Extract the [X, Y] coordinate from the center of the cell holding the provided text.  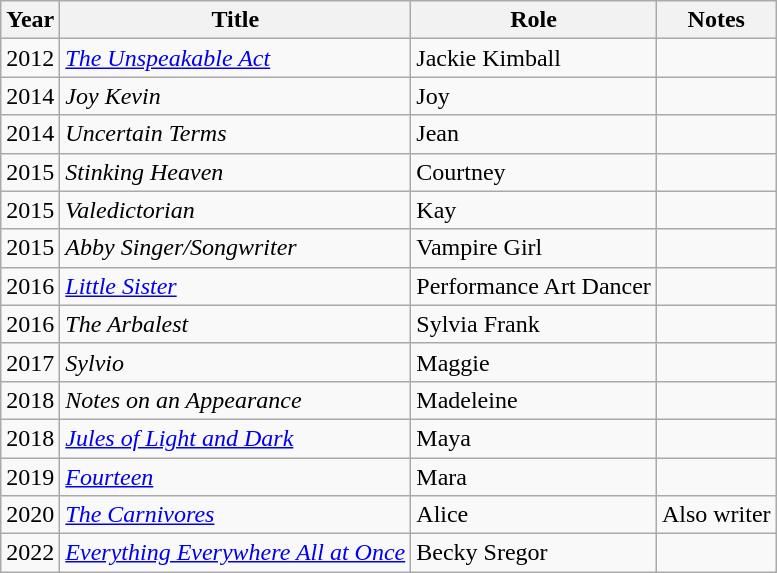
Fourteen [236, 477]
Joy Kevin [236, 96]
Also writer [716, 515]
2017 [30, 362]
Sylvio [236, 362]
Jackie Kimball [534, 58]
Alice [534, 515]
Uncertain Terms [236, 134]
Notes [716, 20]
Role [534, 20]
Becky Sregor [534, 553]
The Unspeakable Act [236, 58]
The Arbalest [236, 324]
Maggie [534, 362]
Sylvia Frank [534, 324]
Jules of Light and Dark [236, 438]
Courtney [534, 172]
Maya [534, 438]
Stinking Heaven [236, 172]
Vampire Girl [534, 248]
Abby Singer/Songwriter [236, 248]
Kay [534, 210]
Joy [534, 96]
The Carnivores [236, 515]
2019 [30, 477]
Performance Art Dancer [534, 286]
2020 [30, 515]
Year [30, 20]
2022 [30, 553]
Jean [534, 134]
Madeleine [534, 400]
Valedictorian [236, 210]
Mara [534, 477]
Notes on an Appearance [236, 400]
Title [236, 20]
2012 [30, 58]
Everything Everywhere All at Once [236, 553]
Little Sister [236, 286]
